Locate the cell with the specified text and output its (x, y) center coordinate. 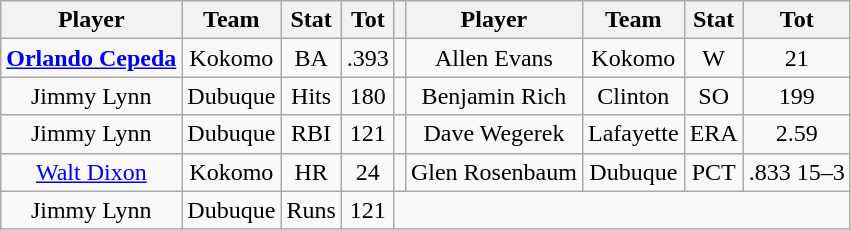
Glen Rosenbaum (494, 172)
Lafayette (633, 134)
Runs (311, 210)
199 (796, 96)
Allen Evans (494, 58)
Orlando Cepeda (92, 58)
Hits (311, 96)
Benjamin Rich (494, 96)
HR (311, 172)
Clinton (633, 96)
21 (796, 58)
RBI (311, 134)
Dave Wegerek (494, 134)
.393 (368, 58)
180 (368, 96)
24 (368, 172)
W (714, 58)
2.59 (796, 134)
.833 15–3 (796, 172)
SO (714, 96)
ERA (714, 134)
PCT (714, 172)
Walt Dixon (92, 172)
BA (311, 58)
